Identify which cell holds the provided text, then report its (x, y) central coordinate. 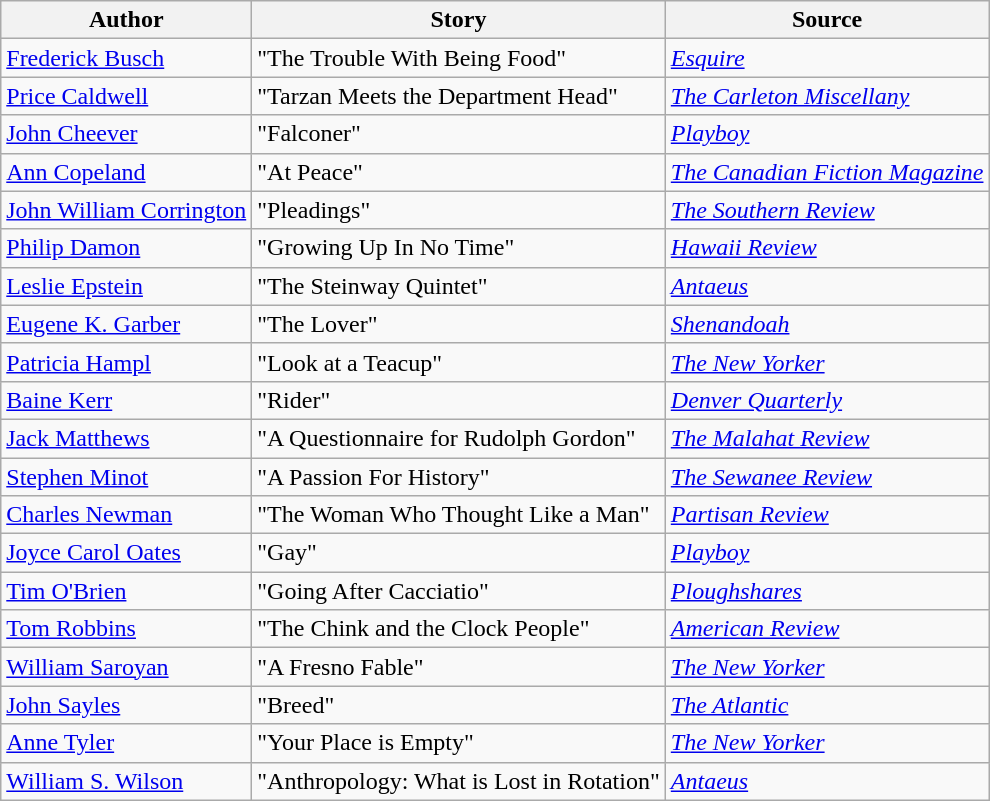
"The Steinway Quintet" (459, 286)
"The Lover" (459, 324)
The Carleton Miscellany (827, 96)
Hawaii Review (827, 248)
Esquire (827, 58)
"Gay" (459, 553)
"Pleadings" (459, 210)
"A Questionnaire for Rudolph Gordon" (459, 438)
"Anthropology: What is Lost in Rotation" (459, 781)
Patricia Hampl (126, 362)
"Growing Up In No Time" (459, 248)
"At Peace" (459, 172)
"Rider" (459, 400)
"Falconer" (459, 134)
Price Caldwell (126, 96)
"A Fresno Fable" (459, 667)
The Canadian Fiction Magazine (827, 172)
"Breed" (459, 705)
"Look at a Teacup" (459, 362)
Charles Newman (126, 515)
Frederick Busch (126, 58)
Shenandoah (827, 324)
William S. Wilson (126, 781)
Story (459, 20)
John Cheever (126, 134)
Tim O'Brien (126, 591)
"Your Place is Empty" (459, 743)
William Saroyan (126, 667)
Ploughshares (827, 591)
The Malahat Review (827, 438)
Tom Robbins (126, 629)
John William Corrington (126, 210)
Eugene K. Garber (126, 324)
"Going After Cacciatio" (459, 591)
"The Chink and the Clock People" (459, 629)
Author (126, 20)
Ann Copeland (126, 172)
Jack Matthews (126, 438)
Stephen Minot (126, 477)
"The Trouble With Being Food" (459, 58)
"The Woman Who Thought Like a Man" (459, 515)
Source (827, 20)
Baine Kerr (126, 400)
Philip Damon (126, 248)
American Review (827, 629)
The Sewanee Review (827, 477)
Leslie Epstein (126, 286)
The Southern Review (827, 210)
Denver Quarterly (827, 400)
"Tarzan Meets the Department Head" (459, 96)
"A Passion For History" (459, 477)
Partisan Review (827, 515)
The Atlantic (827, 705)
John Sayles (126, 705)
Anne Tyler (126, 743)
Joyce Carol Oates (126, 553)
